Output the [x, y] coordinate of the center of the cell containing the given text.  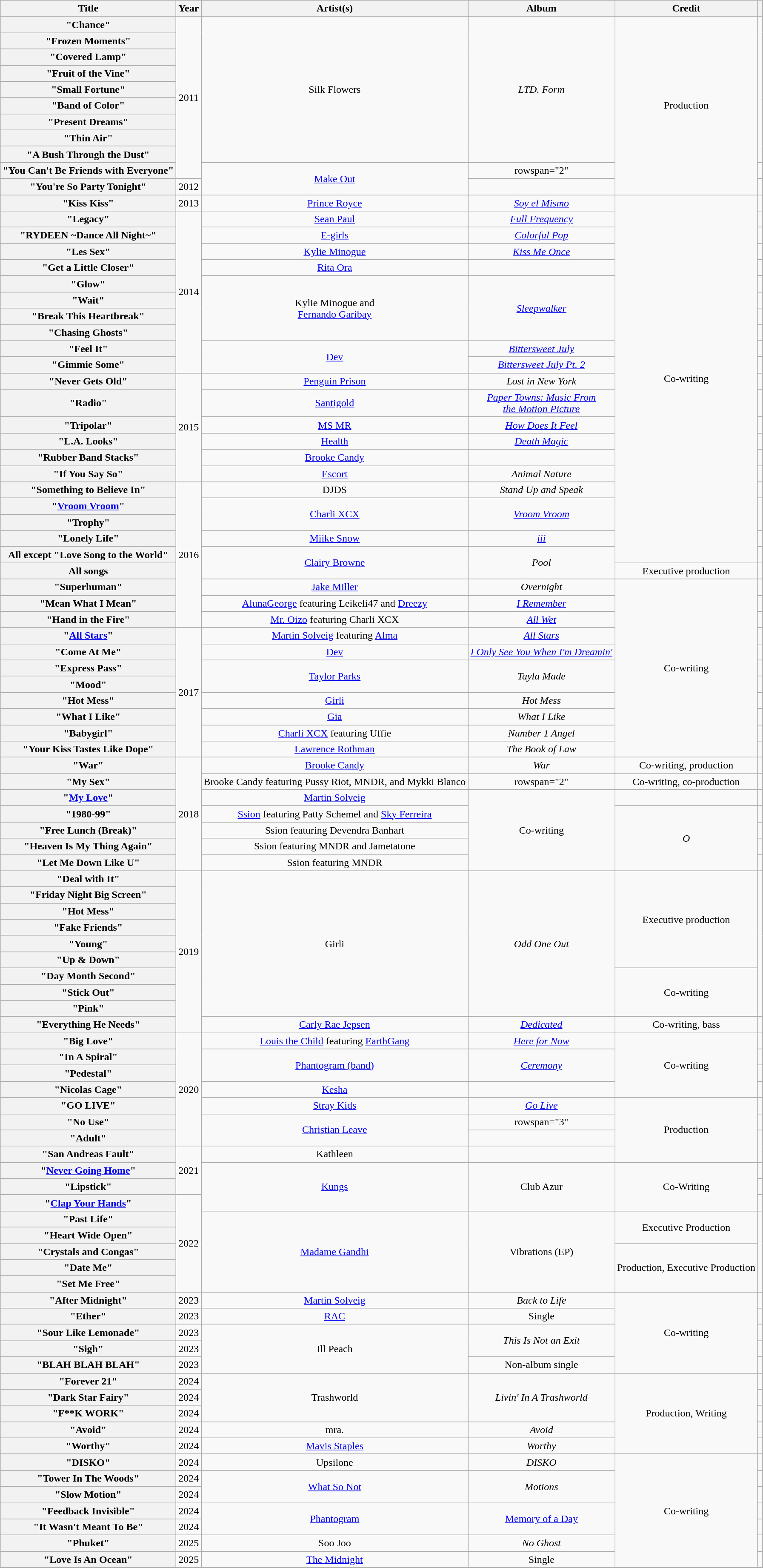
Martin Solveig featuring Alma [334, 636]
Full Frequency [541, 219]
Vroom Vroom [541, 514]
"Friday Night Big Screen" [89, 895]
"Sour Like Lemonade" [89, 1333]
Kathleen [334, 1154]
This Is Not an Exit [541, 1341]
"Break This Heartbreak" [89, 316]
2019 [189, 952]
2017 [189, 692]
"Up & Down" [89, 960]
War [541, 765]
Year [189, 9]
Sleepwalker [541, 308]
"Lonely Life" [89, 539]
Colorful Pop [541, 235]
"Date Me" [89, 1268]
Odd One Out [541, 943]
"Legacy" [89, 219]
All Wet [541, 619]
"Free Lunch (Break)" [89, 830]
"Babygirl" [89, 733]
"Rubber Band Stacks" [89, 457]
"Fruit of the Vine" [89, 73]
2015 [189, 427]
O [686, 838]
Penguin Prison [334, 381]
Sean Paul [334, 219]
I Only See You When I'm Dreamin' [541, 652]
RAC [334, 1316]
"Something to Believe In" [89, 490]
"A Bush Through the Dust" [89, 154]
"Young" [89, 943]
"Come At Me" [89, 652]
"Day Month Second" [89, 976]
"Les Sex" [89, 252]
Stand Up and Speak [541, 490]
Trashworld [334, 1397]
Ill Peach [334, 1349]
Charli XCX featuring Uffie [334, 733]
"Nicolas Cage" [89, 1089]
Prince Royce [334, 203]
MS MR [334, 425]
Mavis Staples [334, 1446]
Louis the Child featuring EarthGang [334, 1041]
"Clap Your Hands" [89, 1203]
"RYDEEN ~Dance All Night~" [89, 235]
The Midnight [334, 1559]
iii [541, 539]
Soy el Mismo [541, 203]
2018 [189, 814]
"Small Fortune" [89, 89]
"Heaven Is My Thing Again" [89, 846]
Phantogram (band) [334, 1065]
Kylie Minogue [334, 252]
"BLAH BLAH BLAH" [89, 1365]
"All Stars" [89, 636]
"Pedestal" [89, 1073]
2022 [189, 1243]
"GO LIVE" [89, 1106]
Motions [541, 1486]
Make Out [334, 178]
"Adult" [89, 1138]
"Frozen Moments" [89, 41]
"Ether" [89, 1316]
Go Live [541, 1106]
All songs [89, 571]
Lawrence Rothman [334, 749]
"After Midnight" [89, 1300]
"Set Me Free" [89, 1284]
"Dark Star Fairy" [89, 1397]
Death Magic [541, 441]
Production, Writing [686, 1413]
Lost in New York [541, 381]
"Tripolar" [89, 425]
"Let Me Down Like U" [89, 863]
"Get a Little Closer" [89, 268]
Production, Executive Production [686, 1267]
2021 [189, 1170]
I Remember [541, 603]
E-girls [334, 235]
Artist(s) [334, 9]
Pool [541, 563]
"Tower In The Woods" [89, 1478]
Vibrations (EP) [541, 1251]
How Does It Feel [541, 425]
"Heart Wide Open" [89, 1235]
"Worthy" [89, 1446]
Upsilone [334, 1462]
Livin' In A Trashworld [541, 1397]
"Mean What I Mean" [89, 603]
"Express Pass" [89, 668]
"Never Going Home" [89, 1170]
Soo Joo [334, 1543]
Madame Gandhi [334, 1251]
2014 [189, 292]
Club Azur [541, 1187]
Carly Rae Jepsen [334, 1025]
"My Love" [89, 798]
"Your Kiss Tastes Like Dope" [89, 749]
2011 [189, 98]
"You're So Party Tonight" [89, 186]
Avoid [541, 1430]
"DISKO" [89, 1462]
Title [89, 9]
"Love Is An Ocean" [89, 1559]
"What I Like" [89, 717]
"Trophy" [89, 522]
"Crystals and Congas" [89, 1251]
"Glow" [89, 284]
"Kiss Kiss" [89, 203]
rowspan="3" [541, 1122]
Overnight [541, 587]
"It Wasn't Meant To Be" [89, 1527]
Kungs [334, 1187]
Here for Now [541, 1041]
Clairy Browne [334, 563]
Paper Towns: Music Fromthe Motion Picture [541, 403]
"Covered Lamp" [89, 57]
"Forever 21" [89, 1381]
"Lipstick" [89, 1187]
Stray Kids [334, 1106]
LTD. Form [541, 89]
Kesha [334, 1089]
Number 1 Angel [541, 733]
DISKO [541, 1462]
Ssion featuring MNDR [334, 863]
"You Can't Be Friends with Everyone" [89, 170]
"Radio" [89, 403]
DJDS [334, 490]
"Chasing Ghosts" [89, 333]
Dedicated [541, 1025]
Mr. Oizo featuring Charli XCX [334, 619]
Taylor Parks [334, 676]
Credit [686, 9]
"Big Love" [89, 1041]
"Phuket" [89, 1543]
Phantogram [334, 1519]
Ceremony [541, 1065]
mra. [334, 1430]
"F**K WORK" [89, 1413]
"No Use" [89, 1122]
Miike Snow [334, 539]
"Chance" [89, 25]
"Superhuman" [89, 587]
"Avoid" [89, 1430]
"Present Dreams" [89, 122]
"Feel It" [89, 349]
Kylie Minogue andFernando Garibay [334, 308]
"Vroom Vroom" [89, 506]
Ssion featuring MNDR and Jametatone [334, 846]
Non-album single [541, 1365]
No Ghost [541, 1543]
2016 [189, 555]
All Stars [541, 636]
"War" [89, 765]
Ssion featuring Devendra Banhart [334, 830]
"Mood" [89, 684]
Charli XCX [334, 514]
Co-writing, co-production [686, 782]
"Never Gets Old" [89, 381]
Worthy [541, 1446]
Back to Life [541, 1300]
Co-writing, production [686, 765]
"Band of Color" [89, 106]
All except "Love Song to the World" [89, 555]
"Slow Motion" [89, 1494]
2013 [189, 203]
Santigold [334, 403]
Silk Flowers [334, 89]
"L.A. Looks" [89, 441]
"Fake Friends" [89, 927]
"Sigh" [89, 1349]
What I Like [541, 717]
Tayla Made [541, 676]
"San Andreas Fault" [89, 1154]
"If You Say So" [89, 474]
Christian Leave [334, 1130]
Health [334, 441]
Jake Miller [334, 587]
Bittersweet July [541, 349]
Hot Mess [541, 700]
2012 [189, 186]
"Thin Air" [89, 138]
"Gimmie Some" [89, 365]
Co-Writing [686, 1187]
"Stick Out" [89, 992]
"My Sex" [89, 782]
Animal Nature [541, 474]
"1980-99" [89, 814]
Gia [334, 717]
Bittersweet July Pt. 2 [541, 365]
"Pink" [89, 1009]
The Book of Law [541, 749]
"Wait" [89, 300]
AlunaGeorge featuring Leikeli47 and Dreezy [334, 603]
Memory of a Day [541, 1519]
2020 [189, 1089]
Brooke Candy featuring Pussy Riot, MNDR, and Mykki Blanco [334, 782]
Rita Ora [334, 268]
Kiss Me Once [541, 252]
"Past Life" [89, 1219]
"Deal with It" [89, 879]
"Feedback Invisible" [89, 1511]
Ssion featuring Patty Schemel and Sky Ferreira [334, 814]
Escort [334, 474]
"Hand in the Fire" [89, 619]
Executive Production [686, 1227]
"In A Spiral" [89, 1057]
Album [541, 9]
Co-writing, bass [686, 1025]
"Everything He Needs" [89, 1025]
What So Not [334, 1486]
